Output the [x, y] coordinate of the center of the cell containing the given text.  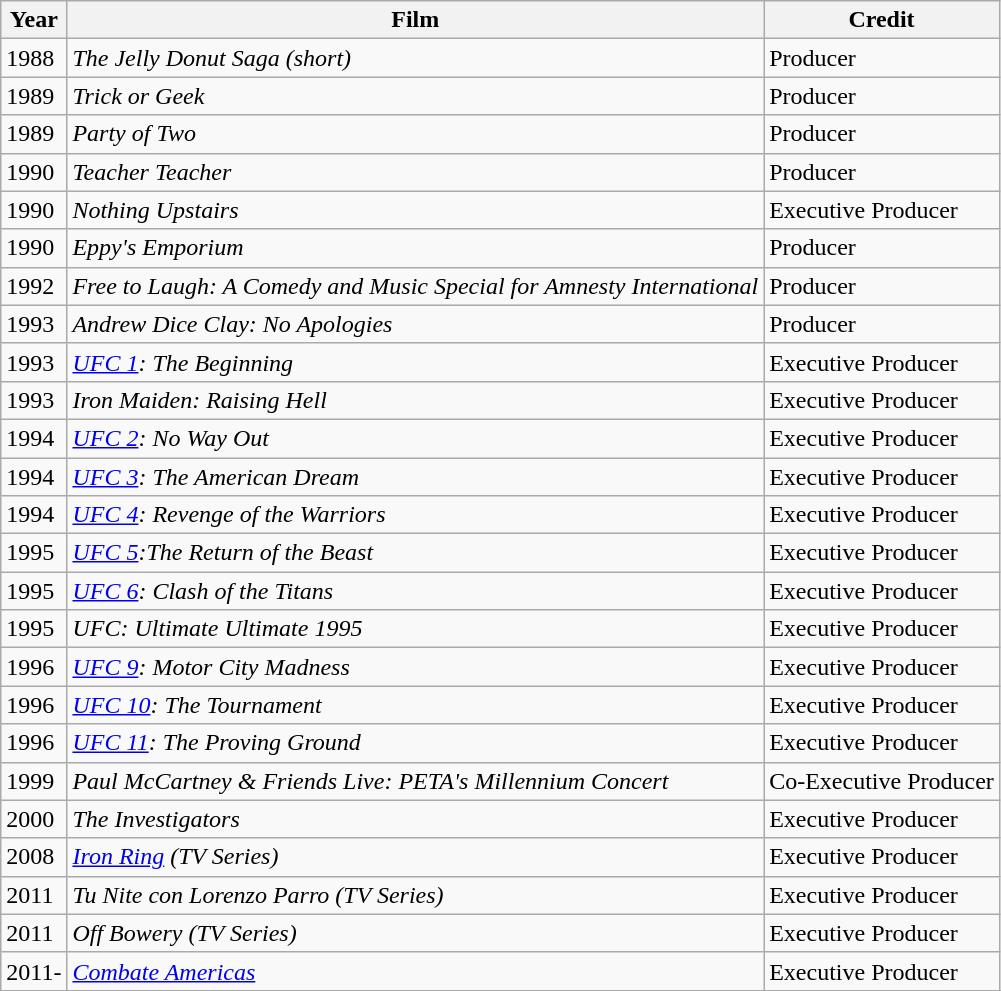
Iron Ring (TV Series) [416, 857]
UFC 10: The Tournament [416, 705]
UFC 1: The Beginning [416, 362]
UFC 4: Revenge of the Warriors [416, 515]
UFC 6: Clash of the Titans [416, 591]
Film [416, 20]
UFC 2: No Way Out [416, 438]
UFC 11: The Proving Ground [416, 743]
2000 [34, 819]
Nothing Upstairs [416, 210]
1999 [34, 781]
Eppy's Emporium [416, 248]
Year [34, 20]
UFC 9: Motor City Madness [416, 667]
UFC: Ultimate Ultimate 1995 [416, 629]
Free to Laugh: A Comedy and Music Special for Amnesty International [416, 286]
UFC 3: The American Dream [416, 477]
Credit [882, 20]
2011- [34, 971]
Combate Americas [416, 971]
Co-Executive Producer [882, 781]
1988 [34, 58]
2008 [34, 857]
Trick or Geek [416, 96]
Teacher Teacher [416, 172]
UFC 5:The Return of the Beast [416, 553]
1992 [34, 286]
The Investigators [416, 819]
Iron Maiden: Raising Hell [416, 400]
The Jelly Donut Saga (short) [416, 58]
Tu Nite con Lorenzo Parro (TV Series) [416, 895]
Off Bowery (TV Series) [416, 933]
Paul McCartney & Friends Live: PETA's Millennium Concert [416, 781]
Party of Two [416, 134]
Andrew Dice Clay: No Apologies [416, 324]
